Find where the given text appears and provide that cell's center as [x, y] coordinate. 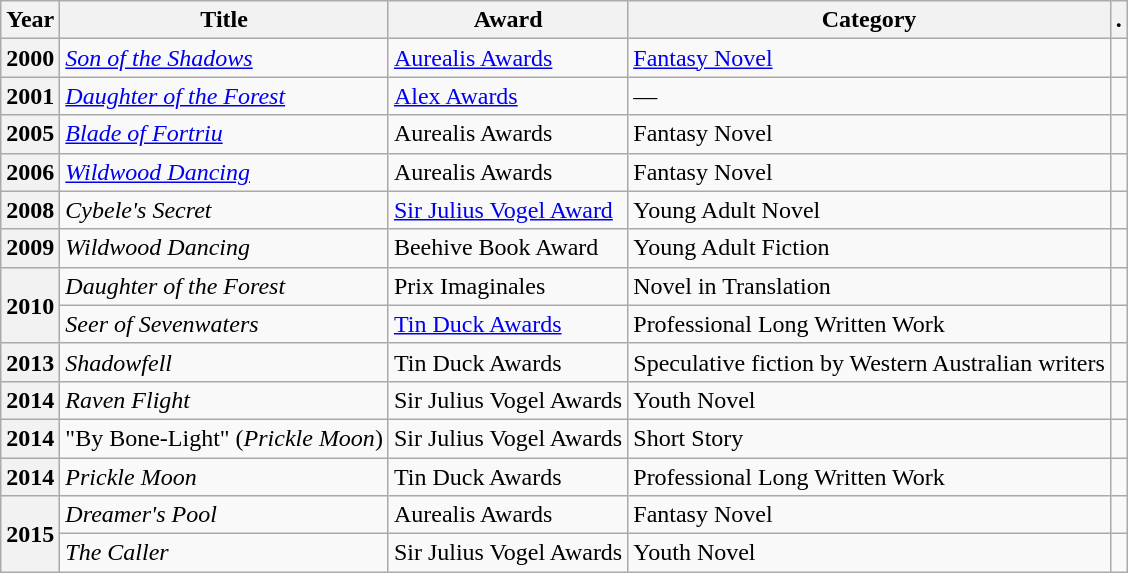
Year [30, 20]
Short Story [870, 438]
Blade of Fortriu [224, 134]
Prix Imaginales [508, 286]
Raven Flight [224, 400]
Speculative fiction by Western Australian writers [870, 362]
Young Adult Fiction [870, 248]
Son of the Shadows [224, 58]
Dreamer's Pool [224, 515]
The Caller [224, 553]
2005 [30, 134]
Cybele's Secret [224, 210]
Prickle Moon [224, 477]
2009 [30, 248]
2000 [30, 58]
2015 [30, 534]
Category [870, 20]
Seer of Sevenwaters [224, 324]
Award [508, 20]
Alex Awards [508, 96]
2010 [30, 305]
Title [224, 20]
2006 [30, 172]
— [870, 96]
2001 [30, 96]
Sir Julius Vogel Award [508, 210]
Novel in Translation [870, 286]
2008 [30, 210]
Beehive Book Award [508, 248]
2013 [30, 362]
Shadowfell [224, 362]
Young Adult Novel [870, 210]
. [1118, 20]
"By Bone-Light" (Prickle Moon) [224, 438]
